Determine the (x, y) coordinate at the center of the cell enclosing the given text.  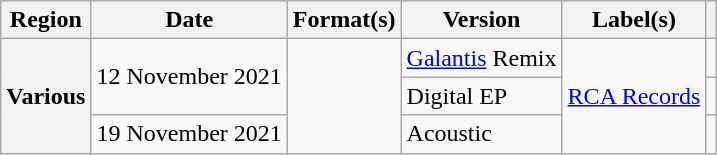
Digital EP (482, 96)
RCA Records (634, 96)
Format(s) (344, 20)
Region (46, 20)
Label(s) (634, 20)
19 November 2021 (189, 134)
12 November 2021 (189, 77)
Version (482, 20)
Date (189, 20)
Various (46, 96)
Galantis Remix (482, 58)
Acoustic (482, 134)
